Return the (x, y) coordinate for the center point of the cell that contains the specified text.  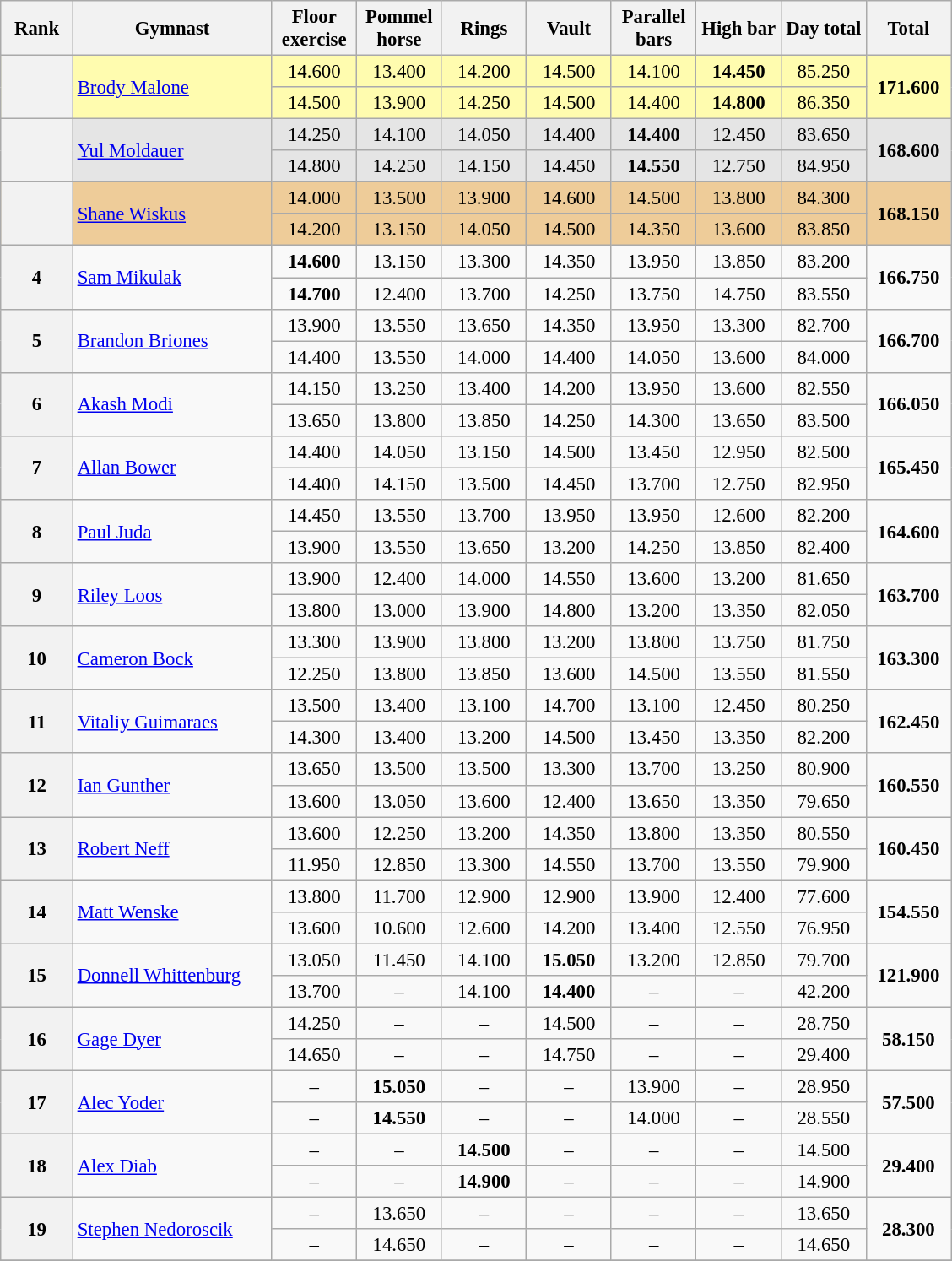
Stephen Nedoroscik (172, 1229)
Robert Neff (172, 849)
28.750 (824, 1023)
80.900 (824, 770)
4 (37, 277)
163.300 (908, 658)
160.550 (908, 785)
82.700 (824, 325)
79.700 (824, 960)
86.350 (824, 103)
163.700 (908, 594)
82.550 (824, 388)
12.550 (739, 928)
13 (37, 849)
11 (37, 721)
Floor exercise (314, 29)
17 (37, 1102)
Sam Mikulak (172, 277)
11.700 (400, 896)
Allan Bower (172, 468)
84.950 (824, 166)
Yul Moldauer (172, 150)
Brody Malone (172, 88)
121.900 (908, 976)
18 (37, 1166)
5 (37, 341)
16 (37, 1038)
80.250 (824, 706)
12.950 (739, 452)
83.500 (824, 420)
Gymnast (172, 29)
6 (37, 403)
154.550 (908, 912)
79.900 (824, 864)
Rings (484, 29)
83.550 (824, 294)
164.600 (908, 532)
13.000 (400, 611)
79.650 (824, 801)
Paul Juda (172, 532)
Day total (824, 29)
42.200 (824, 992)
77.600 (824, 896)
165.450 (908, 468)
Matt Wenske (172, 912)
Pommel horse (400, 29)
166.700 (908, 341)
Alec Yoder (172, 1102)
Cameron Bock (172, 658)
12 (37, 785)
81.750 (824, 642)
Riley Loos (172, 594)
83.200 (824, 262)
Donnell Whittenburg (172, 976)
10.600 (400, 928)
76.950 (824, 928)
Shane Wiskus (172, 214)
28.950 (824, 1087)
Alex Diab (172, 1166)
85.250 (824, 72)
57.500 (908, 1102)
Parallel bars (653, 29)
11.950 (314, 864)
High bar (739, 29)
84.000 (824, 357)
162.450 (908, 721)
Vault (569, 29)
15 (37, 976)
82.950 (824, 484)
168.150 (908, 214)
Ian Gunther (172, 785)
28.300 (908, 1229)
83.850 (824, 230)
11.450 (400, 960)
166.750 (908, 277)
28.550 (824, 1118)
82.500 (824, 452)
19 (37, 1229)
82.050 (824, 611)
166.050 (908, 403)
Rank (37, 29)
Brandon Briones (172, 341)
81.550 (824, 674)
7 (37, 468)
10 (37, 658)
168.600 (908, 150)
171.600 (908, 88)
80.550 (824, 833)
Total (908, 29)
14 (37, 912)
58.150 (908, 1038)
Akash Modi (172, 403)
Gage Dyer (172, 1038)
8 (37, 532)
84.300 (824, 198)
Vitaliy Guimaraes (172, 721)
82.400 (824, 547)
9 (37, 594)
83.650 (824, 135)
81.650 (824, 579)
160.450 (908, 849)
